Provide the [X, Y] coordinate of the cell's center where the given text is located.  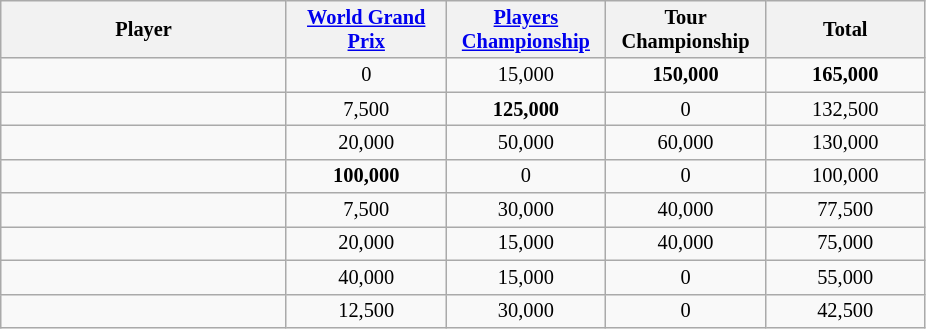
Total [845, 29]
75,000 [845, 243]
77,500 [845, 210]
Player [144, 29]
50,000 [526, 142]
130,000 [845, 142]
Tour Championship [686, 29]
World Grand Prix [366, 29]
125,000 [526, 109]
12,500 [366, 311]
150,000 [686, 75]
165,000 [845, 75]
42,500 [845, 311]
132,500 [845, 109]
Players Championship [526, 29]
55,000 [845, 277]
60,000 [686, 142]
